Return (X, Y) of the center of cell containing provided text 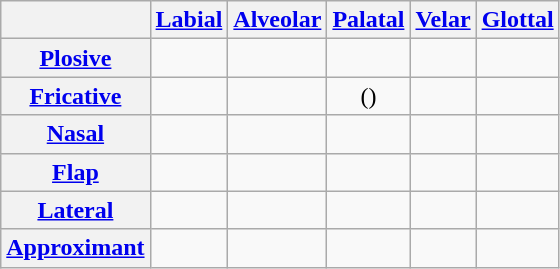
() (368, 96)
Palatal (368, 20)
Glottal (518, 20)
Flap (76, 172)
Approximant (76, 248)
Lateral (76, 210)
Velar (443, 20)
Alveolar (278, 20)
Fricative (76, 96)
Labial (189, 20)
Plosive (76, 58)
Nasal (76, 134)
